Search for the cell housing the specified text and yield its [X, Y] center coordinate. 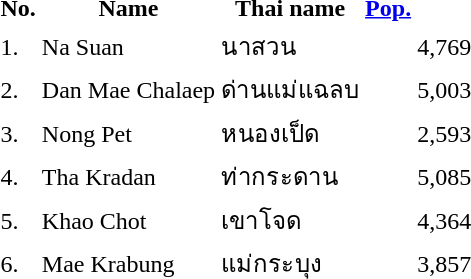
หนองเป็ด [290, 133]
Dan Mae Chalaep [128, 90]
Nong Pet [128, 133]
Khao Chot [128, 220]
นาสวน [290, 46]
ท่ากระดาน [290, 176]
ด่านแม่แฉลบ [290, 90]
Na Suan [128, 46]
Tha Kradan [128, 176]
เขาโจด [290, 220]
